Pinpoint the cell where the given text exists, returning its [x, y] midpoint coordinate. 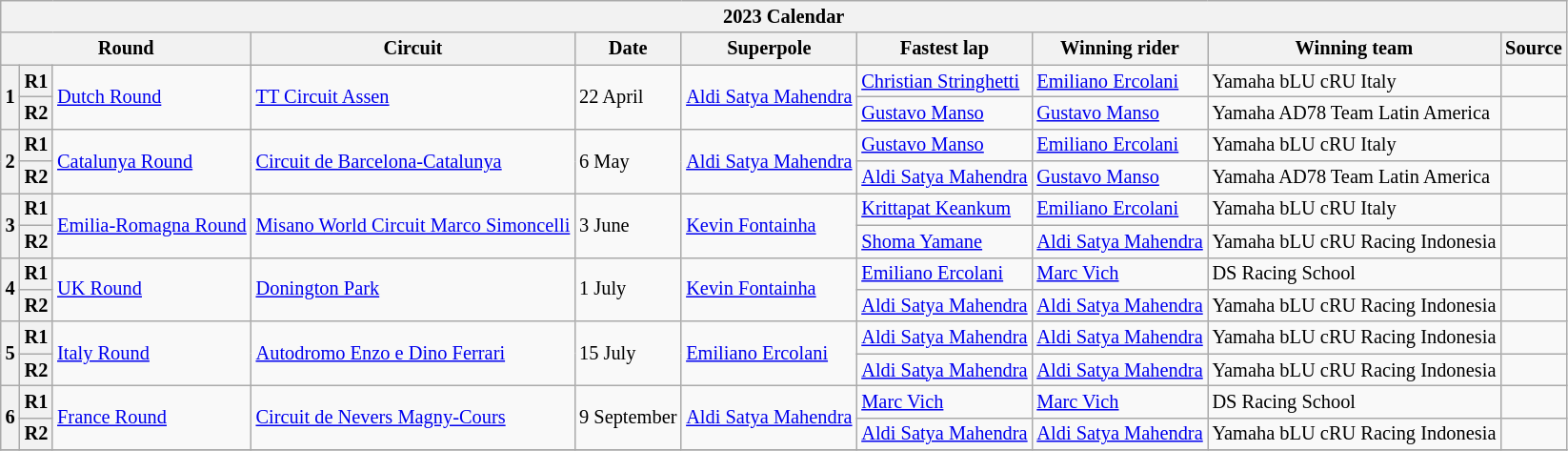
Shoma Yamane [944, 241]
15 July [628, 353]
Winning team [1355, 49]
1 [10, 97]
Circuit de Nevers Magny-Cours [413, 418]
Italy Round [151, 353]
Date [628, 49]
Emilia-Romagna Round [151, 225]
2023 Calendar [784, 16]
Fastest lap [944, 49]
6 May [628, 160]
22 April [628, 97]
6 [10, 418]
Autodromo Enzo e Dino Ferrari [413, 353]
Krittapat Keankum [944, 209]
Circuit [413, 49]
Catalunya Round [151, 160]
Misano World Circuit Marco Simoncelli [413, 225]
France Round [151, 418]
TT Circuit Assen [413, 97]
3 June [628, 225]
1 July [628, 290]
Source [1534, 49]
Circuit de Barcelona-Catalunya [413, 160]
Winning rider [1119, 49]
Round [126, 49]
2 [10, 160]
UK Round [151, 290]
Dutch Round [151, 97]
3 [10, 225]
9 September [628, 418]
Christian Stringhetti [944, 81]
Donington Park [413, 290]
Superpole [769, 49]
5 [10, 353]
4 [10, 290]
